Determine the (X, Y) coordinate at the center of the cell enclosing the given text.  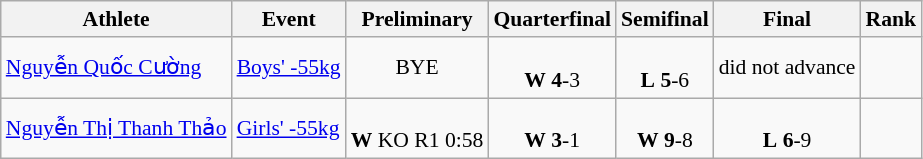
Girls' -55kg (289, 128)
L 5-6 (665, 68)
did not advance (788, 68)
W 4-3 (552, 68)
Nguyễn Quốc Cường (116, 68)
W 3-1 (552, 128)
BYE (418, 68)
Event (289, 19)
Boys' -55kg (289, 68)
W KO R1 0:58 (418, 128)
Rank (892, 19)
L 6-9 (788, 128)
Nguyễn Thị Thanh Thảo (116, 128)
W 9-8 (665, 128)
Semifinal (665, 19)
Athlete (116, 19)
Final (788, 19)
Preliminary (418, 19)
Quarterfinal (552, 19)
